Return [X, Y] of the center of cell containing provided text 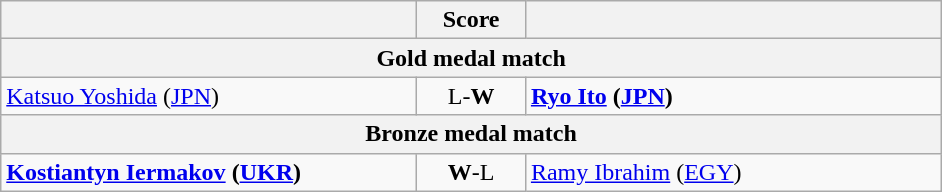
Kostiantyn Iermakov (UKR) [209, 172]
Gold medal match [472, 58]
Ramy Ibrahim (EGY) [733, 172]
Score [472, 20]
L-W [472, 96]
W-L [472, 172]
Katsuo Yoshida (JPN) [209, 96]
Ryo Ito (JPN) [733, 96]
Bronze medal match [472, 134]
